From the cell containing the given text, extract its center point as [X, Y] coordinate. 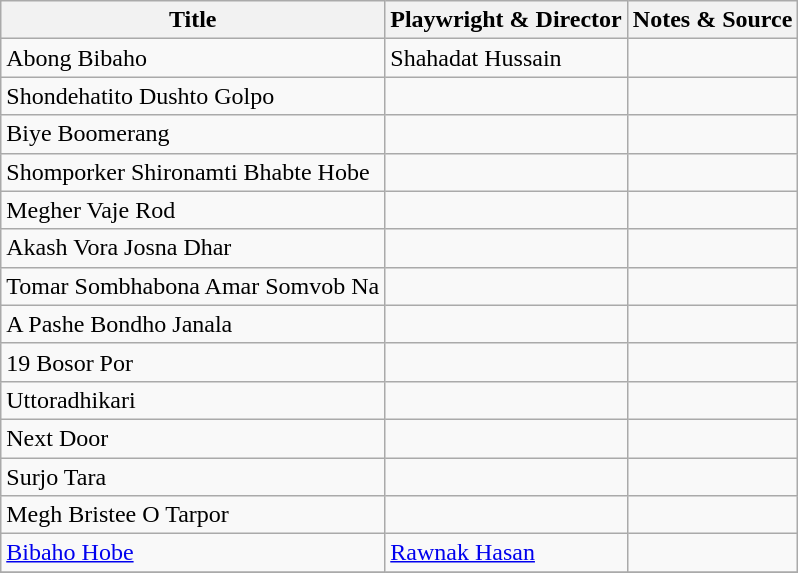
19 Bosor Por [193, 362]
Playwright & Director [506, 20]
Surjo Tara [193, 477]
Shahadat Hussain [506, 58]
Rawnak Hasan [506, 553]
Biye Boomerang [193, 134]
Shondehatito Dushto Golpo [193, 96]
A Pashe Bondho Janala [193, 324]
Notes & Source [712, 20]
Uttoradhikari [193, 400]
Tomar Sombhabona Amar Somvob Na [193, 286]
Abong Bibaho [193, 58]
Akash Vora Josna Dhar [193, 248]
Megh Bristee O Tarpor [193, 515]
Title [193, 20]
Shomporker Shironamti Bhabte Hobe [193, 172]
Bibaho Hobe [193, 553]
Next Door [193, 438]
Megher Vaje Rod [193, 210]
